Find where the given text appears and provide that cell's center as [x, y] coordinate. 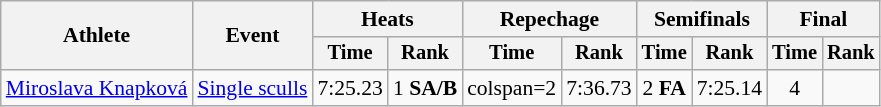
Final [823, 19]
Semifinals [702, 19]
7:25.14 [730, 88]
Repechage [550, 19]
4 [794, 88]
7:25.23 [350, 88]
2 FA [664, 88]
Athlete [97, 36]
Event [253, 36]
Heats [387, 19]
Miroslava Knapková [97, 88]
1 SA/B [425, 88]
7:36.73 [598, 88]
Single sculls [253, 88]
colspan=2 [512, 88]
